From the cell containing the given text, extract its center point as [X, Y] coordinate. 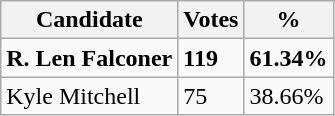
61.34% [288, 58]
Votes [211, 20]
R. Len Falconer [90, 58]
Kyle Mitchell [90, 96]
38.66% [288, 96]
Candidate [90, 20]
119 [211, 58]
% [288, 20]
75 [211, 96]
